Identify which cell holds the provided text, then report its (x, y) central coordinate. 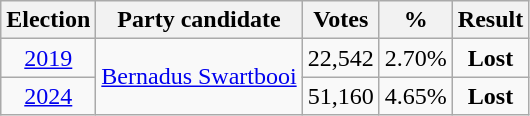
Result (490, 20)
4.65% (416, 96)
Votes (340, 20)
2024 (48, 96)
Party candidate (199, 20)
Election (48, 20)
2.70% (416, 58)
% (416, 20)
Bernadus Swartbooi (199, 77)
51,160 (340, 96)
2019 (48, 58)
22,542 (340, 58)
